Extract the [X, Y] coordinate from the center of the cell holding the provided text.  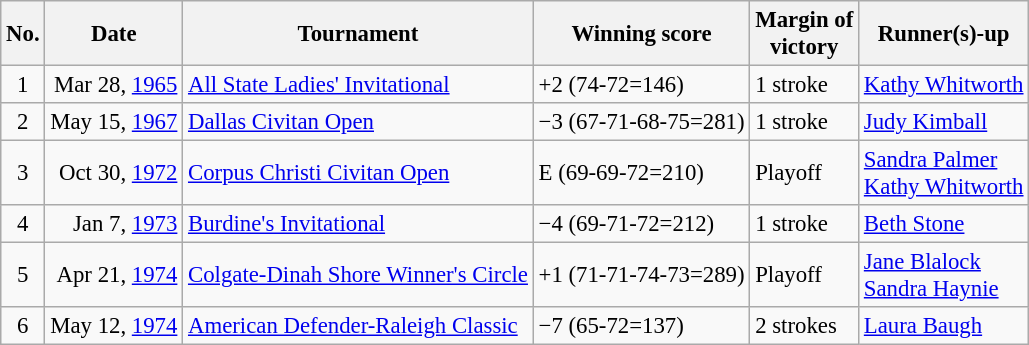
Dallas Civitan Open [358, 122]
3 [23, 174]
Margin ofvictory [804, 34]
Burdine's Invitational [358, 224]
Judy Kimball [944, 122]
Apr 21, 1974 [114, 276]
Beth Stone [944, 224]
May 15, 1967 [114, 122]
Colgate-Dinah Shore Winner's Circle [358, 276]
Jane Blalock Sandra Haynie [944, 276]
Oct 30, 1972 [114, 174]
5 [23, 276]
−3 (67-71-68-75=281) [642, 122]
All State Ladies' Invitational [358, 85]
Corpus Christi Civitan Open [358, 174]
No. [23, 34]
+1 (71-71-74-73=289) [642, 276]
Runner(s)-up [944, 34]
Jan 7, 1973 [114, 224]
Tournament [358, 34]
Kathy Whitworth [944, 85]
+2 (74-72=146) [642, 85]
E (69-69-72=210) [642, 174]
Winning score [642, 34]
2 [23, 122]
Mar 28, 1965 [114, 85]
Date [114, 34]
1 [23, 85]
4 [23, 224]
−4 (69-71-72=212) [642, 224]
Sandra Palmer Kathy Whitworth [944, 174]
